For the text-containing cell, return its midpoint in (X, Y) coordinate format. 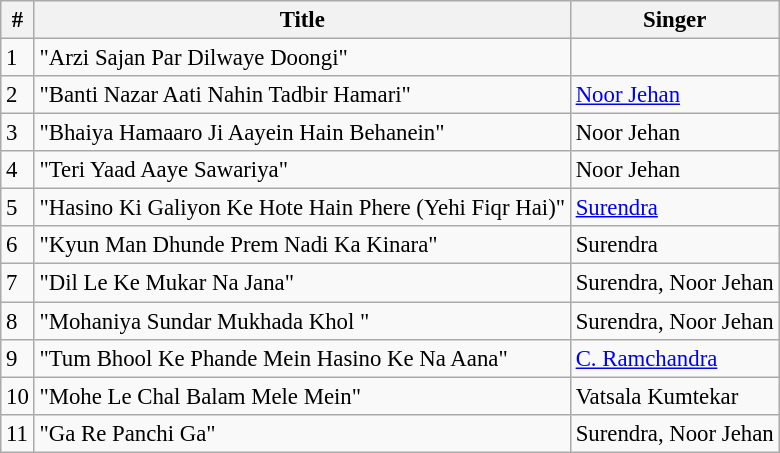
"Bhaiya Hamaaro Ji Aayein Hain Behanein" (302, 133)
1 (18, 58)
C. Ramchandra (674, 358)
"Tum Bhool Ke Phande Mein Hasino Ke Na Aana" (302, 358)
"Banti Nazar Aati Nahin Tadbir Hamari" (302, 95)
2 (18, 95)
Title (302, 20)
9 (18, 358)
# (18, 20)
"Dil Le Ke Mukar Na Jana" (302, 283)
5 (18, 208)
7 (18, 283)
10 (18, 396)
6 (18, 245)
8 (18, 321)
"Ga Re Panchi Ga" (302, 433)
3 (18, 133)
11 (18, 433)
"Hasino Ki Galiyon Ke Hote Hain Phere (Yehi Fiqr Hai)" (302, 208)
"Arzi Sajan Par Dilwaye Doongi" (302, 58)
4 (18, 170)
"Mohe Le Chal Balam Mele Mein" (302, 396)
"Mohaniya Sundar Mukhada Khol " (302, 321)
"Kyun Man Dhunde Prem Nadi Ka Kinara" (302, 245)
Singer (674, 20)
Vatsala Kumtekar (674, 396)
"Teri Yaad Aaye Sawariya" (302, 170)
